Determine the [X, Y] coordinate at the center of the cell enclosing the given text.  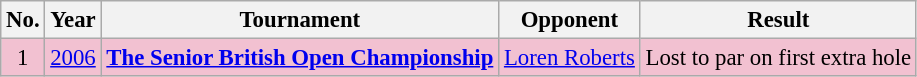
The Senior British Open Championship [300, 58]
Tournament [300, 20]
Lost to par on first extra hole [778, 58]
Opponent [570, 20]
No. [23, 20]
Result [778, 20]
2006 [73, 58]
1 [23, 58]
Year [73, 20]
Loren Roberts [570, 58]
